Determine the (X, Y) coordinate at the center of the cell enclosing the given text.  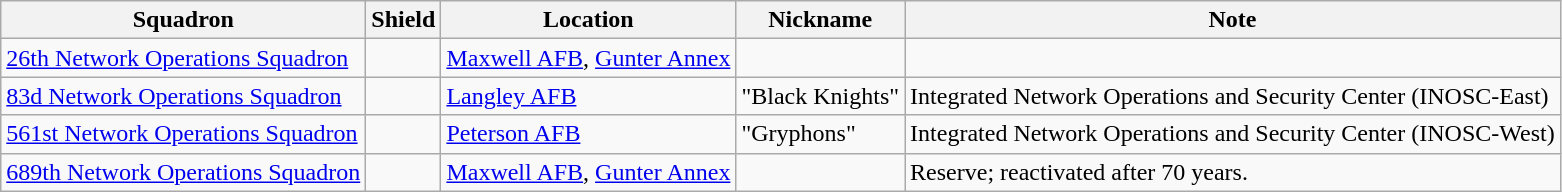
Location (588, 20)
Nickname (820, 20)
83d Network Operations Squadron (184, 96)
689th Network Operations Squadron (184, 172)
Shield (404, 20)
Integrated Network Operations and Security Center (INOSC-East) (1233, 96)
Note (1233, 20)
"Black Knights" (820, 96)
Integrated Network Operations and Security Center (INOSC-West) (1233, 134)
"Gryphons" (820, 134)
26th Network Operations Squadron (184, 58)
561st Network Operations Squadron (184, 134)
Langley AFB (588, 96)
Reserve; reactivated after 70 years. (1233, 172)
Peterson AFB (588, 134)
Squadron (184, 20)
